Locate the cell with the specified text and output its (X, Y) center coordinate. 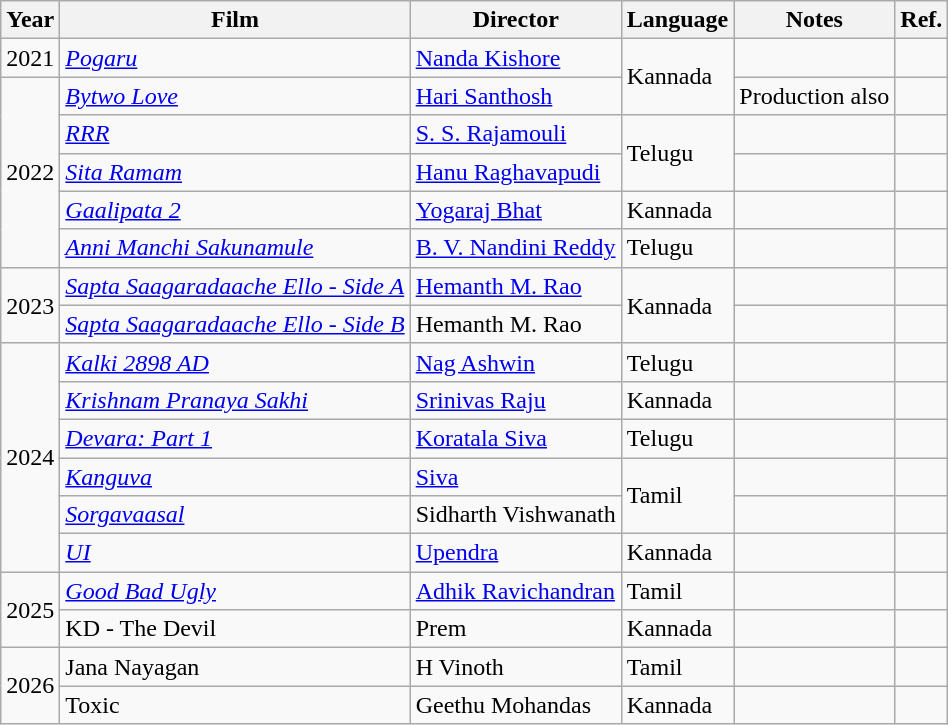
Director (516, 20)
Sidharth Vishwanath (516, 515)
2026 (30, 686)
S. S. Rajamouli (516, 134)
Gaalipata 2 (235, 210)
2025 (30, 610)
Upendra (516, 553)
Bytwo Love (235, 96)
Ref. (922, 20)
Sapta Saagaradaache Ello - Side B (235, 324)
Good Bad Ugly (235, 591)
Yogaraj Bhat (516, 210)
Sorgavaasal (235, 515)
Toxic (235, 705)
B. V. Nandini Reddy (516, 248)
Anni Manchi Sakunamule (235, 248)
2021 (30, 58)
Siva (516, 477)
Language (677, 20)
RRR (235, 134)
Prem (516, 629)
Adhik Ravichandran (516, 591)
Hanu Raghavapudi (516, 172)
Notes (814, 20)
Krishnam Pranaya Sakhi (235, 400)
Sapta Saagaradaache Ello - Side A (235, 286)
Devara: Part 1 (235, 438)
Film (235, 20)
2022 (30, 172)
Srinivas Raju (516, 400)
2023 (30, 305)
H Vinoth (516, 667)
Pogaru (235, 58)
UI (235, 553)
Kanguva (235, 477)
KD - The Devil (235, 629)
Hari Santhosh (516, 96)
Jana Nayagan (235, 667)
Production also (814, 96)
Koratala Siva (516, 438)
Sita Ramam (235, 172)
2024 (30, 457)
Year (30, 20)
Nanda Kishore (516, 58)
Geethu Mohandas (516, 705)
Nag Ashwin (516, 362)
Kalki 2898 AD (235, 362)
